Return the (X, Y) coordinate for the center point of the cell that contains the specified text.  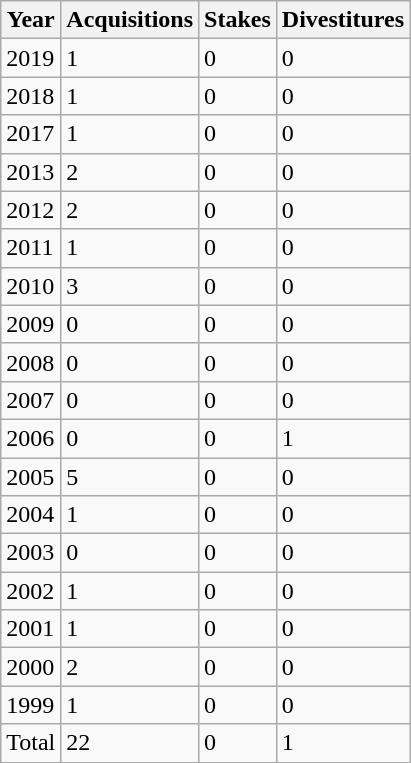
5 (130, 477)
Stakes (238, 20)
Divestitures (342, 20)
2001 (31, 629)
2018 (31, 96)
2007 (31, 400)
2002 (31, 591)
2010 (31, 286)
22 (130, 743)
2005 (31, 477)
2013 (31, 172)
2008 (31, 362)
2000 (31, 667)
2011 (31, 248)
2004 (31, 515)
Year (31, 20)
Acquisitions (130, 20)
1999 (31, 705)
2017 (31, 134)
2003 (31, 553)
Total (31, 743)
2012 (31, 210)
2006 (31, 438)
2019 (31, 58)
2009 (31, 324)
3 (130, 286)
